Detect which cell encompasses the target text, then output its (x, y) center coordinate. 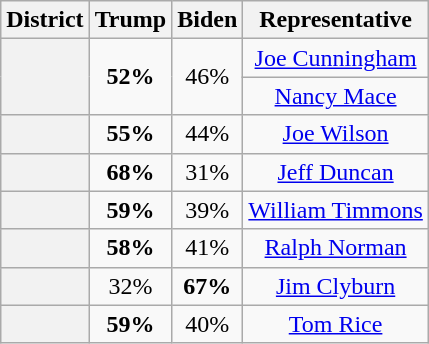
40% (208, 324)
Trump (130, 20)
Nancy Mace (336, 96)
52% (130, 77)
District (45, 20)
Tom Rice (336, 324)
31% (208, 172)
58% (130, 248)
44% (208, 134)
67% (208, 286)
Jeff Duncan (336, 172)
68% (130, 172)
Joe Cunningham (336, 58)
32% (130, 286)
Ralph Norman (336, 248)
41% (208, 248)
55% (130, 134)
Representative (336, 20)
Biden (208, 20)
39% (208, 210)
William Timmons (336, 210)
Joe Wilson (336, 134)
46% (208, 77)
Jim Clyburn (336, 286)
